Locate the cell with the specified text and output its (x, y) center coordinate. 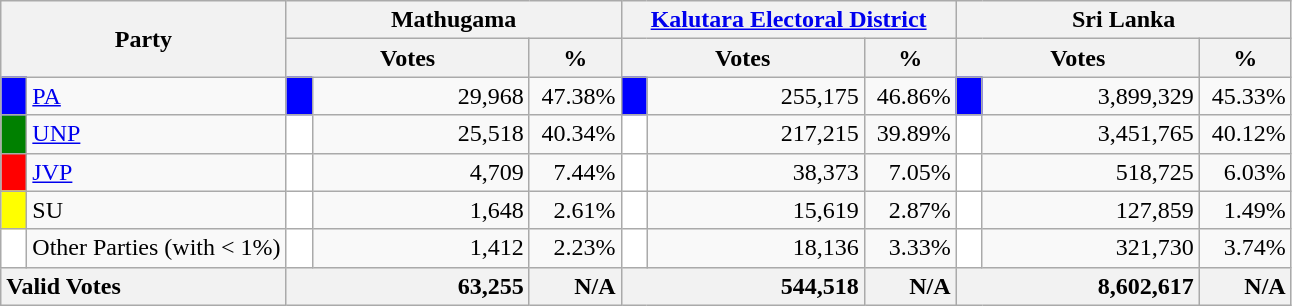
40.12% (1245, 134)
8,602,617 (1078, 286)
40.34% (575, 134)
1,412 (420, 248)
18,136 (756, 248)
Sri Lanka (1124, 20)
UNP (156, 134)
Kalutara Electoral District (788, 20)
3.74% (1245, 248)
2.61% (575, 210)
518,725 (1090, 172)
PA (156, 96)
2.87% (910, 210)
3.33% (910, 248)
JVP (156, 172)
47.38% (575, 96)
Valid Votes (144, 286)
38,373 (756, 172)
3,899,329 (1090, 96)
3,451,765 (1090, 134)
2.23% (575, 248)
321,730 (1090, 248)
1,648 (420, 210)
29,968 (420, 96)
39.89% (910, 134)
45.33% (1245, 96)
15,619 (756, 210)
217,215 (756, 134)
46.86% (910, 96)
Other Parties (with < 1%) (156, 248)
25,518 (420, 134)
1.49% (1245, 210)
SU (156, 210)
63,255 (408, 286)
255,175 (756, 96)
544,518 (742, 286)
6.03% (1245, 172)
Mathugama (454, 20)
127,859 (1090, 210)
7.05% (910, 172)
4,709 (420, 172)
Party (144, 39)
7.44% (575, 172)
